Search for the cell housing the specified text and yield its (x, y) center coordinate. 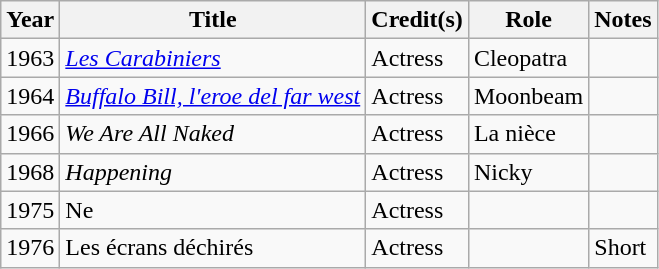
We Are All Naked (213, 134)
Ne (213, 210)
Buffalo Bill, l'eroe del far west (213, 96)
Notes (623, 20)
1963 (30, 58)
La nièce (528, 134)
Nicky (528, 172)
Short (623, 248)
Moonbeam (528, 96)
1964 (30, 96)
Credit(s) (418, 20)
1976 (30, 248)
Cleopatra (528, 58)
Les écrans déchirés (213, 248)
Role (528, 20)
1968 (30, 172)
1975 (30, 210)
Happening (213, 172)
1966 (30, 134)
Year (30, 20)
Title (213, 20)
Les Carabiniers (213, 58)
